Scan for the cell matching the given text and deliver its [x, y] coordinate at center. 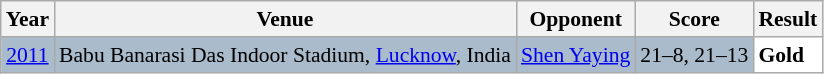
Venue [285, 19]
Opponent [576, 19]
21–8, 21–13 [694, 55]
2011 [28, 55]
Shen Yaying [576, 55]
Babu Banarasi Das Indoor Stadium, Lucknow, India [285, 55]
Gold [788, 55]
Score [694, 19]
Result [788, 19]
Year [28, 19]
